Capture the cell that displays the provided text and extract its [X, Y] central coordinate. 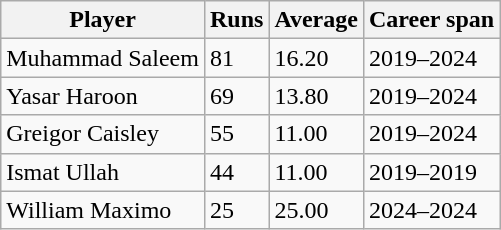
25 [236, 210]
16.20 [316, 58]
Runs [236, 20]
Muhammad Saleem [103, 58]
Player [103, 20]
William Maximo [103, 210]
44 [236, 172]
2024–2024 [431, 210]
81 [236, 58]
13.80 [316, 96]
Ismat Ullah [103, 172]
Average [316, 20]
25.00 [316, 210]
Greigor Caisley [103, 134]
2019–2019 [431, 172]
Career span [431, 20]
69 [236, 96]
Yasar Haroon [103, 96]
55 [236, 134]
